Determine the [x, y] coordinate at the center of the cell enclosing the given text.  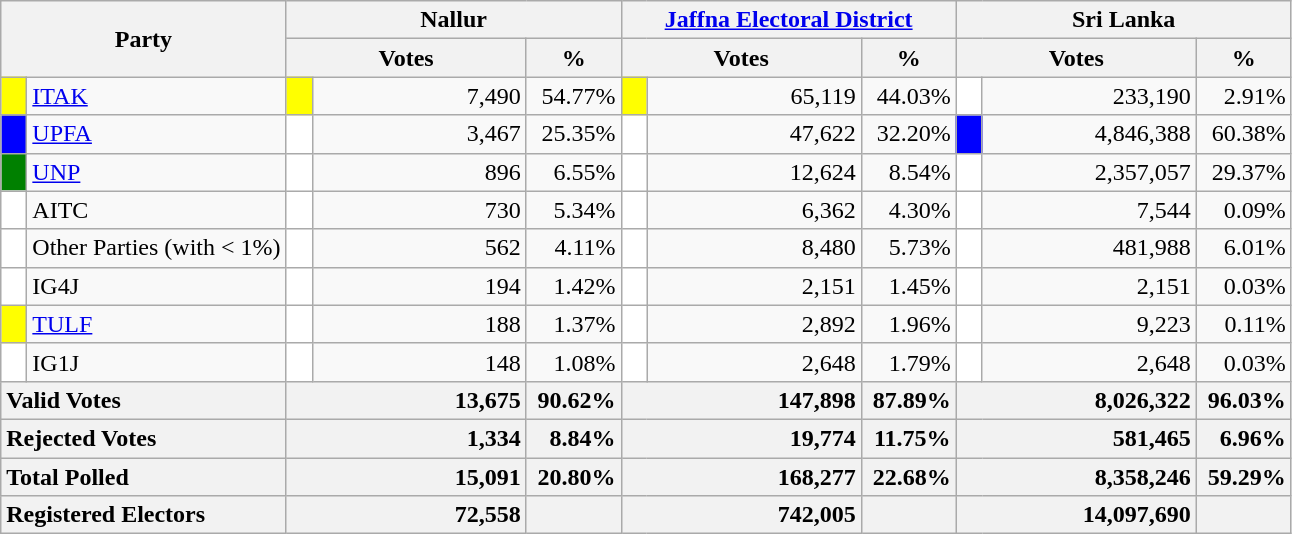
562 [419, 248]
19,774 [741, 438]
Nallur [454, 20]
730 [419, 210]
87.89% [908, 400]
4,846,388 [1089, 134]
1.79% [908, 362]
44.03% [908, 96]
Other Parties (with < 1%) [156, 248]
6.55% [574, 172]
8.54% [908, 172]
90.62% [574, 400]
148 [419, 362]
Rejected Votes [144, 438]
1,334 [406, 438]
188 [419, 324]
168,277 [741, 477]
1.42% [574, 286]
IG1J [156, 362]
3,467 [419, 134]
4.30% [908, 210]
Registered Electors [144, 515]
TULF [156, 324]
1.37% [574, 324]
5.34% [574, 210]
AITC [156, 210]
896 [419, 172]
72,558 [406, 515]
47,622 [754, 134]
UPFA [156, 134]
2,357,057 [1089, 172]
742,005 [741, 515]
22.68% [908, 477]
25.35% [574, 134]
Jaffna Electoral District [788, 20]
581,465 [1076, 438]
2,892 [754, 324]
11.75% [908, 438]
1.45% [908, 286]
4.11% [574, 248]
65,119 [754, 96]
0.11% [1244, 324]
147,898 [741, 400]
7,490 [419, 96]
Total Polled [144, 477]
60.38% [1244, 134]
15,091 [406, 477]
54.77% [574, 96]
8,480 [754, 248]
Valid Votes [144, 400]
UNP [156, 172]
ITAK [156, 96]
29.37% [1244, 172]
8,026,322 [1076, 400]
2.91% [1244, 96]
6,362 [754, 210]
194 [419, 286]
6.01% [1244, 248]
32.20% [908, 134]
1.96% [908, 324]
20.80% [574, 477]
5.73% [908, 248]
1.08% [574, 362]
96.03% [1244, 400]
Sri Lanka [1124, 20]
8,358,246 [1076, 477]
6.96% [1244, 438]
8.84% [574, 438]
233,190 [1089, 96]
481,988 [1089, 248]
59.29% [1244, 477]
7,544 [1089, 210]
9,223 [1089, 324]
12,624 [754, 172]
14,097,690 [1076, 515]
Party [144, 39]
0.09% [1244, 210]
IG4J [156, 286]
13,675 [406, 400]
